Pinpoint the cell where the given text exists, returning its [X, Y] midpoint coordinate. 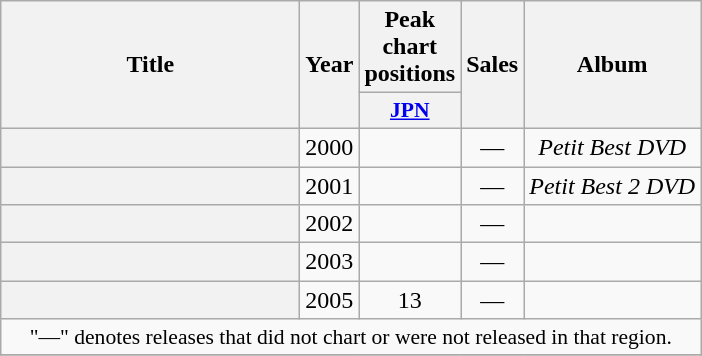
"—" denotes releases that did not chart or were not released in that region. [351, 337]
Peak chart positions [410, 47]
Petit Best DVD [612, 147]
Petit Best 2 DVD [612, 185]
2000 [330, 147]
2001 [330, 185]
13 [410, 300]
Year [330, 65]
Sales [492, 65]
Title [150, 65]
2005 [330, 300]
2002 [330, 224]
Album [612, 65]
JPN [410, 111]
2003 [330, 262]
